Find where the given text appears and provide that cell's center as [x, y] coordinate. 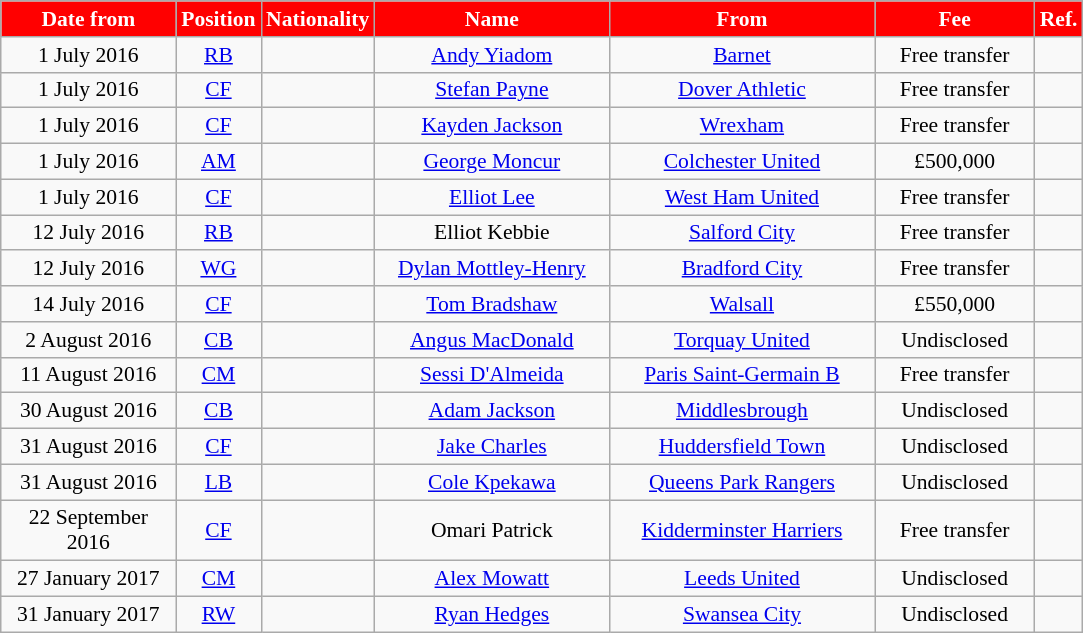
Dover Athletic [742, 90]
Salford City [742, 233]
Ref. [1059, 19]
RW [218, 615]
Cole Kpekawa [492, 482]
Middlesbrough [742, 411]
Adam Jackson [492, 411]
11 August 2016 [88, 375]
Torquay United [742, 340]
Angus MacDonald [492, 340]
George Moncur [492, 162]
Barnet [742, 55]
Walsall [742, 304]
Jake Charles [492, 447]
£500,000 [955, 162]
30 August 2016 [88, 411]
Kidderminster Harriers [742, 530]
Swansea City [742, 615]
Paris Saint-Germain B [742, 375]
Ryan Hedges [492, 615]
Position [218, 19]
LB [218, 482]
14 July 2016 [88, 304]
Omari Patrick [492, 530]
Tom Bradshaw [492, 304]
Wrexham [742, 126]
Kayden Jackson [492, 126]
Name [492, 19]
Stefan Payne [492, 90]
Sessi D'Almeida [492, 375]
Elliot Kebbie [492, 233]
Date from [88, 19]
£550,000 [955, 304]
Dylan Mottley-Henry [492, 269]
Colchester United [742, 162]
West Ham United [742, 197]
2 August 2016 [88, 340]
AM [218, 162]
Bradford City [742, 269]
Leeds United [742, 579]
31 January 2017 [88, 615]
27 January 2017 [88, 579]
Fee [955, 19]
Nationality [318, 19]
22 September 2016 [88, 530]
From [742, 19]
Elliot Lee [492, 197]
WG [218, 269]
Queens Park Rangers [742, 482]
Huddersfield Town [742, 447]
Alex Mowatt [492, 579]
Andy Yiadom [492, 55]
